Provide the [X, Y] coordinate of the cell's center where the given text is located.  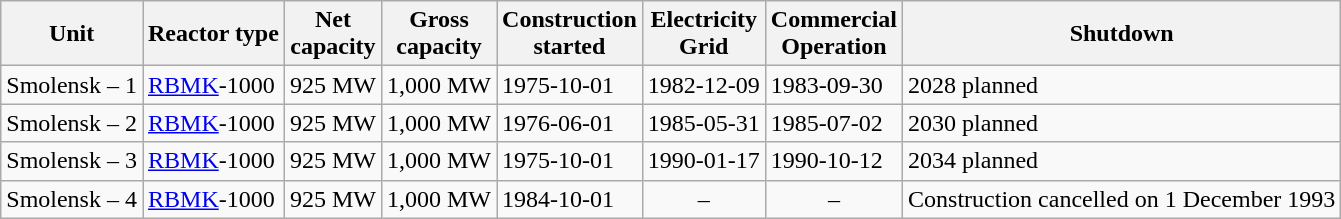
1984-10-01 [570, 199]
1990-01-17 [704, 161]
2028 planned [1122, 85]
1983-09-30 [834, 85]
1982-12-09 [704, 85]
Smolensk – 2 [72, 123]
1985-07-02 [834, 123]
Grosscapacity [438, 34]
Construction cancelled on 1 December 1993 [1122, 199]
1976-06-01 [570, 123]
Reactor type [213, 34]
1985-05-31 [704, 123]
Smolensk – 4 [72, 199]
1990-10-12 [834, 161]
Shutdown [1122, 34]
2034 planned [1122, 161]
Smolensk – 3 [72, 161]
ElectricityGrid [704, 34]
CommercialOperation [834, 34]
Unit [72, 34]
2030 planned [1122, 123]
Constructionstarted [570, 34]
Netcapacity [332, 34]
Smolensk – 1 [72, 85]
